Provide the [X, Y] coordinate of the cell's center where the given text is located.  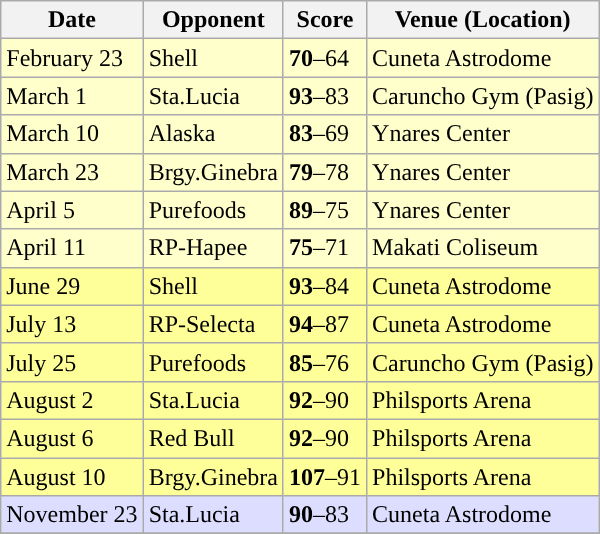
March 1 [72, 96]
75–71 [324, 248]
Makati Coliseum [483, 248]
70–64 [324, 58]
August 10 [72, 477]
Red Bull [213, 438]
85–76 [324, 362]
94–87 [324, 324]
Opponent [213, 20]
Score [324, 20]
March 23 [72, 172]
Venue (Location) [483, 20]
90–83 [324, 515]
April 11 [72, 248]
March 10 [72, 134]
June 29 [72, 286]
July 25 [72, 362]
February 23 [72, 58]
79–78 [324, 172]
August 6 [72, 438]
93–84 [324, 286]
April 5 [72, 210]
November 23 [72, 515]
107–91 [324, 477]
83–69 [324, 134]
RP-Selecta [213, 324]
July 13 [72, 324]
89–75 [324, 210]
93–83 [324, 96]
August 2 [72, 400]
Alaska [213, 134]
Date [72, 20]
RP-Hapee [213, 248]
